Capture the cell that displays the provided text and extract its (x, y) central coordinate. 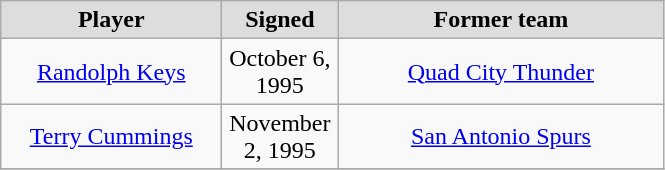
San Antonio Spurs (501, 136)
November 2, 1995 (280, 136)
Player (112, 20)
Former team (501, 20)
October 6, 1995 (280, 72)
Quad City Thunder (501, 72)
Signed (280, 20)
Randolph Keys (112, 72)
Terry Cummings (112, 136)
